Return the [X, Y] coordinate for the center point of the cell that contains the specified text.  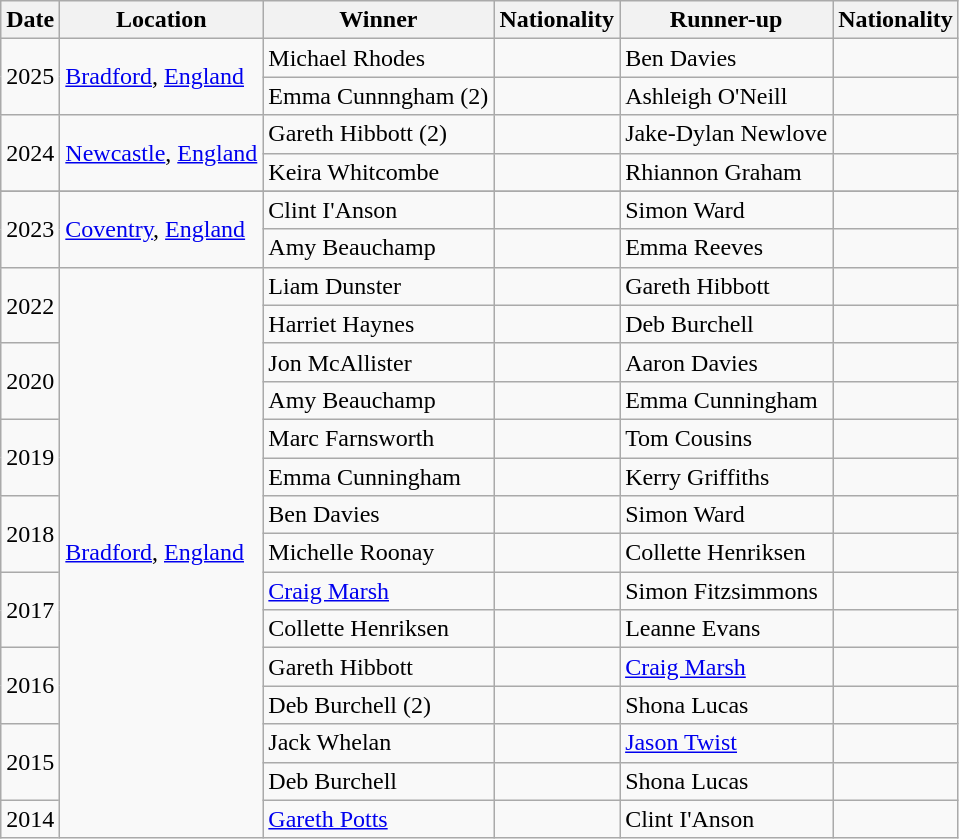
Gareth Hibbott (2) [378, 134]
Michael Rhodes [378, 58]
Date [30, 20]
Jason Twist [726, 743]
Marc Farnsworth [378, 438]
2018 [30, 534]
Harriet Haynes [378, 324]
Ashleigh O'Neill [726, 96]
Emma Reeves [726, 248]
Gareth Potts [378, 819]
2025 [30, 77]
Tom Cousins [726, 438]
Keira Whitcombe [378, 172]
Emma Cunnngham (2) [378, 96]
2014 [30, 819]
Newcastle, England [162, 153]
Coventry, England [162, 229]
Jake-Dylan Newlove [726, 134]
Aaron Davies [726, 362]
Runner-up [726, 20]
Jack Whelan [378, 743]
Jon McAllister [378, 362]
2020 [30, 381]
Deb Burchell (2) [378, 705]
2017 [30, 610]
Liam Dunster [378, 286]
Kerry Griffiths [726, 477]
Winner [378, 20]
2022 [30, 305]
2016 [30, 686]
2024 [30, 153]
Simon Fitzsimmons [726, 591]
Leanne Evans [726, 629]
Rhiannon Graham [726, 172]
Michelle Roonay [378, 553]
2023 [30, 229]
Location [162, 20]
2015 [30, 762]
2019 [30, 457]
